From the cell containing the given text, extract its center point as [x, y] coordinate. 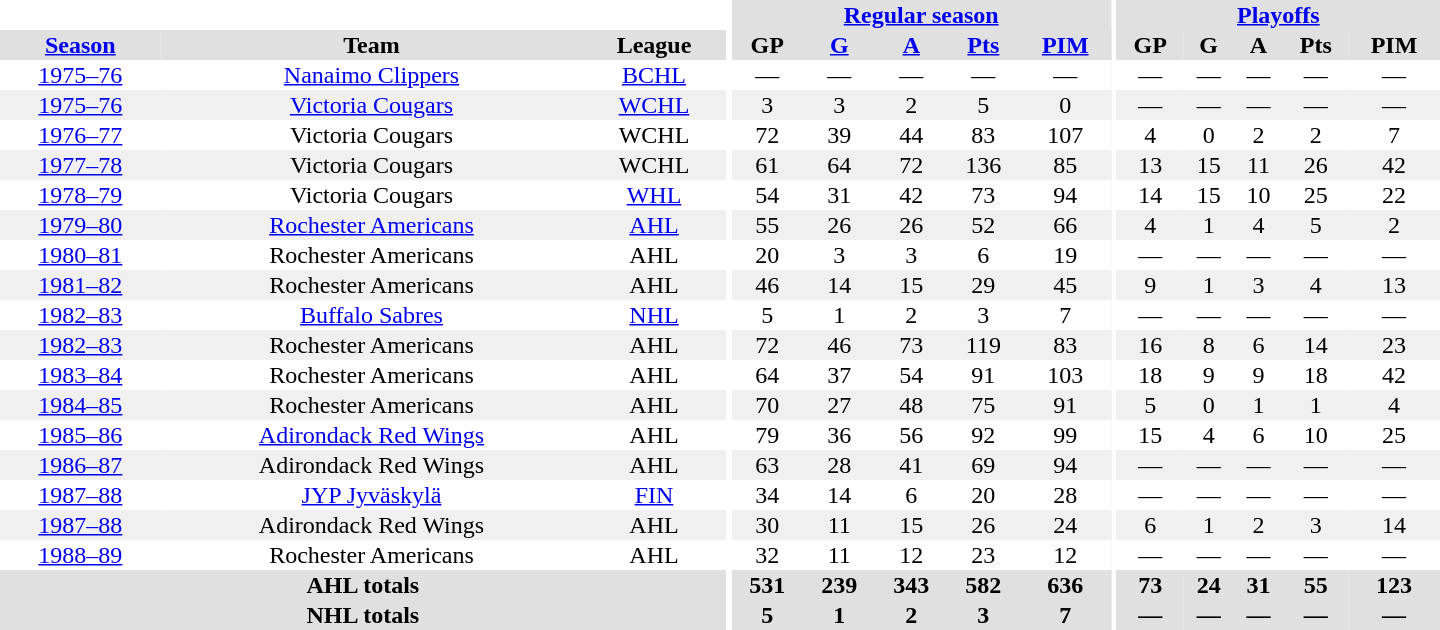
63 [767, 465]
56 [911, 435]
239 [839, 585]
NHL [654, 315]
636 [1065, 585]
531 [767, 585]
BCHL [654, 75]
66 [1065, 225]
League [654, 45]
75 [983, 405]
32 [767, 555]
123 [1394, 585]
34 [767, 495]
8 [1209, 345]
136 [983, 165]
30 [767, 525]
Playoffs [1278, 15]
JYP Jyväskylä [372, 495]
1988–89 [80, 555]
92 [983, 435]
Buffalo Sabres [372, 315]
36 [839, 435]
61 [767, 165]
37 [839, 375]
NHL totals [363, 615]
70 [767, 405]
WHL [654, 195]
343 [911, 585]
103 [1065, 375]
16 [1150, 345]
1983–84 [80, 375]
Nanaimo Clippers [372, 75]
1986–87 [80, 465]
29 [983, 285]
44 [911, 135]
27 [839, 405]
69 [983, 465]
52 [983, 225]
1979–80 [80, 225]
107 [1065, 135]
1981–82 [80, 285]
99 [1065, 435]
Team [372, 45]
1976–77 [80, 135]
582 [983, 585]
Regular season [921, 15]
FIN [654, 495]
22 [1394, 195]
41 [911, 465]
Season [80, 45]
1984–85 [80, 405]
1985–86 [80, 435]
19 [1065, 255]
39 [839, 135]
79 [767, 435]
AHL totals [363, 585]
85 [1065, 165]
1980–81 [80, 255]
45 [1065, 285]
48 [911, 405]
119 [983, 345]
1977–78 [80, 165]
1978–79 [80, 195]
